Return the (X, Y) coordinate for the center point of the cell that contains the specified text.  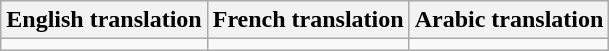
French translation (308, 20)
Arabic translation (509, 20)
English translation (104, 20)
